Pinpoint the cell where the given text exists, returning its (X, Y) midpoint coordinate. 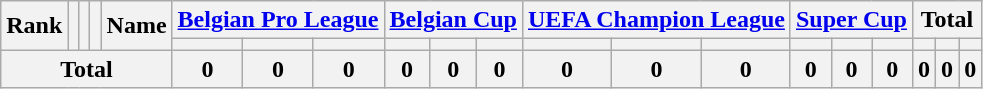
Super Cup (851, 20)
UEFA Champion League (656, 20)
Rank (34, 26)
Belgian Pro League (278, 20)
Belgian Cup (453, 20)
Name (136, 26)
